Scan for the cell matching the given text and deliver its [X, Y] coordinate at center. 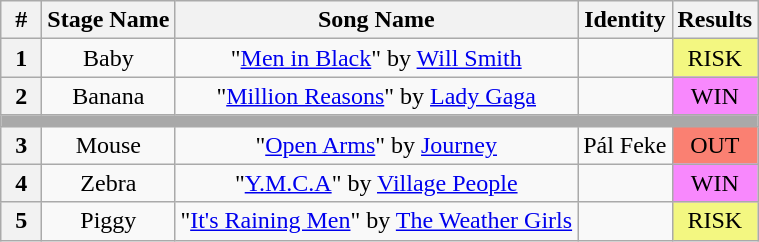
5 [22, 221]
"Y.M.C.A" by Village People [376, 183]
Pál Feke [625, 145]
Piggy [108, 221]
2 [22, 96]
4 [22, 183]
"Men in Black" by Will Smith [376, 58]
"Million Reasons" by Lady Gaga [376, 96]
Banana [108, 96]
Results [715, 20]
1 [22, 58]
3 [22, 145]
OUT [715, 145]
Baby [108, 58]
Mouse [108, 145]
Zebra [108, 183]
# [22, 20]
"Open Arms" by Journey [376, 145]
Identity [625, 20]
Stage Name [108, 20]
"It's Raining Men" by The Weather Girls [376, 221]
Song Name [376, 20]
